Find where the given text appears and provide that cell's center as [x, y] coordinate. 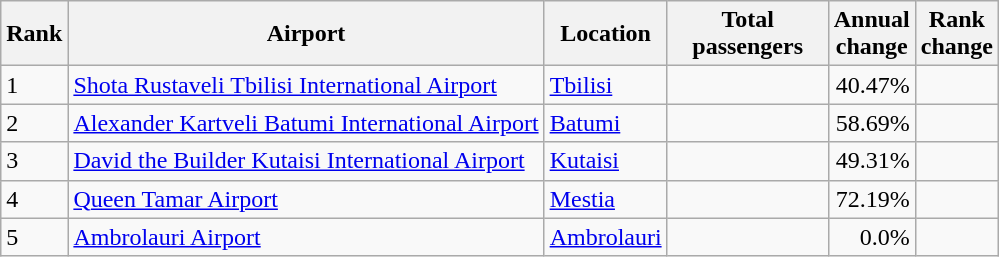
Rankchange [956, 34]
4 [34, 199]
0.0% [872, 237]
2 [34, 123]
Ambrolauri Airport [306, 237]
Mestia [606, 199]
Annualchange [872, 34]
Ambrolauri [606, 237]
David the Builder Kutaisi International Airport [306, 161]
3 [34, 161]
Alexander Kartveli Batumi International Airport [306, 123]
72.19% [872, 199]
Shota Rustaveli Tbilisi International Airport [306, 85]
Batumi [606, 123]
58.69% [872, 123]
Airport [306, 34]
Rank [34, 34]
5 [34, 237]
1 [34, 85]
Location [606, 34]
Tbilisi [606, 85]
40.47% [872, 85]
Queen Tamar Airport [306, 199]
49.31% [872, 161]
Totalpassengers [748, 34]
Kutaisi [606, 161]
